Capture the cell that displays the provided text and extract its [X, Y] central coordinate. 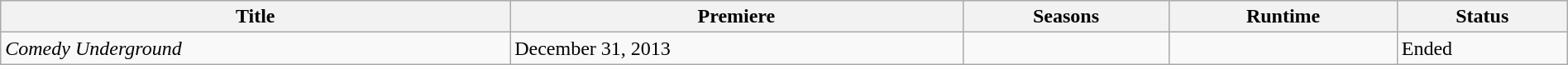
Ended [1482, 48]
Runtime [1284, 17]
Status [1482, 17]
Seasons [1066, 17]
Title [256, 17]
Comedy Underground [256, 48]
Premiere [737, 17]
December 31, 2013 [737, 48]
